Detect which cell encompasses the target text, then output its [x, y] center coordinate. 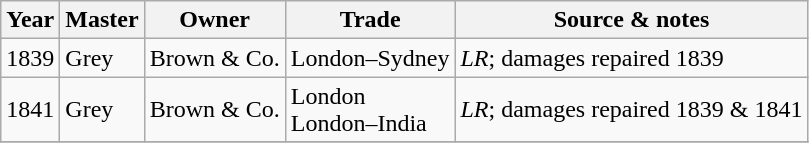
1839 [30, 58]
Trade [370, 20]
1841 [30, 110]
LR; damages repaired 1839 & 1841 [632, 110]
London–Sydney [370, 58]
Source & notes [632, 20]
LR; damages repaired 1839 [632, 58]
Owner [214, 20]
Year [30, 20]
LondonLondon–India [370, 110]
Master [102, 20]
